Return the [x, y] coordinate for the center point of the cell that contains the specified text.  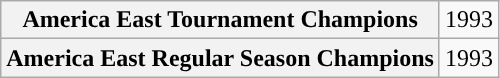
America East Tournament Champions [220, 20]
America East Regular Season Champions [220, 58]
